Pinpoint the cell where the given text exists, returning its [x, y] midpoint coordinate. 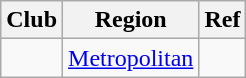
Club [32, 20]
Region [131, 20]
Metropolitan [131, 58]
Ref [222, 20]
